Search for the cell housing the specified text and yield its (X, Y) center coordinate. 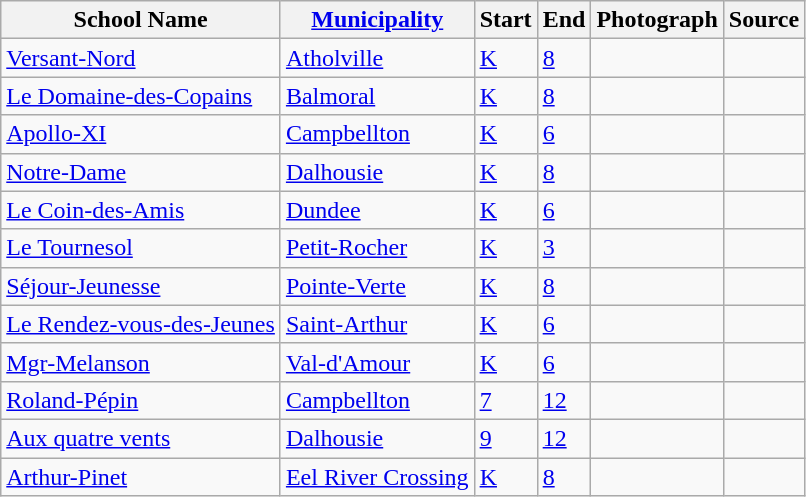
Municipality (377, 20)
Aux quatre vents (141, 438)
Séjour-Jeunesse (141, 286)
Roland-Pépin (141, 400)
Notre-Dame (141, 172)
Apollo-XI (141, 134)
Mgr-Melanson (141, 362)
Balmoral (377, 96)
Source (764, 20)
Atholville (377, 58)
Le Rendez-vous-des-Jeunes (141, 324)
Petit-Rocher (377, 248)
Dundee (377, 210)
Versant-Nord (141, 58)
Start (506, 20)
Pointe-Verte (377, 286)
Arthur-Pinet (141, 477)
7 (506, 400)
9 (506, 438)
Le Tournesol (141, 248)
Saint-Arthur (377, 324)
Eel River Crossing (377, 477)
Photograph (657, 20)
3 (564, 248)
Le Domaine-des-Copains (141, 96)
Le Coin-des-Amis (141, 210)
Val-d'Amour (377, 362)
School Name (141, 20)
End (564, 20)
